Output the (X, Y) coordinate of the center of the cell containing the given text.  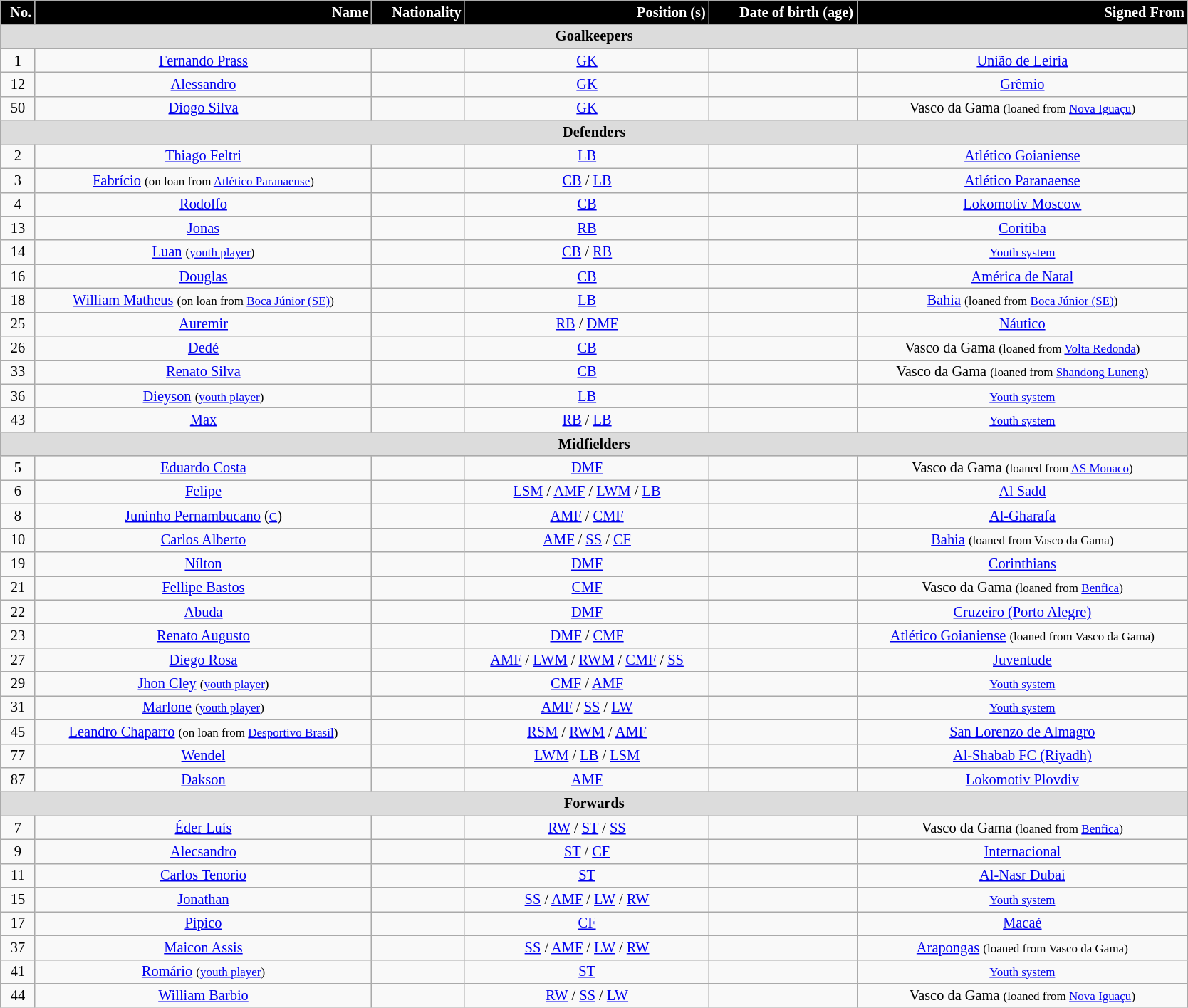
11 (18, 875)
Jonas (204, 228)
Vasco da Gama (loaned from Shandong Luneng) (1023, 372)
Bahia (loaned from Boca Júnior (SE)) (1023, 300)
Position (s) (587, 12)
Macaé (1023, 923)
Coritiba (1023, 228)
RW / ST / SS (587, 828)
Defenders (594, 133)
Jonathan (204, 900)
8 (18, 516)
Renato Augusto (204, 635)
6 (18, 492)
Felipe (204, 492)
9 (18, 851)
LSM / AMF / LWM / LB (587, 492)
Leandro Chaparro (on loan from Desportivo Brasil) (204, 732)
Fabrício (on loan from Atlético Paranaense) (204, 180)
18 (18, 300)
Corinthians (1023, 563)
RSM / RWM / AMF (587, 732)
William Barbio (204, 995)
Bahia (loaned from Vasco da Gama) (1023, 540)
Wendel (204, 756)
Carlos Alberto (204, 540)
América de Natal (1023, 276)
Douglas (204, 276)
Éder Luís (204, 828)
Fellipe Bastos (204, 588)
37 (18, 947)
Auremir (204, 324)
21 (18, 588)
14 (18, 252)
17 (18, 923)
Lokomotiv Moscow (1023, 204)
41 (18, 972)
Atlético Goianiense (loaned from Vasco da Gama) (1023, 635)
Al-Gharafa (1023, 516)
Al-Shabab FC (Riyadh) (1023, 756)
44 (18, 995)
5 (18, 468)
Atlético Goianiense (1023, 156)
29 (18, 684)
Thiago Feltri (204, 156)
7 (18, 828)
Dakson (204, 779)
Al-Nasr Dubai (1023, 875)
Nationality (419, 12)
Internacional (1023, 851)
25 (18, 324)
CB / LB (587, 180)
Abuda (204, 612)
Signed From (1023, 12)
AMF / CMF (587, 516)
RB / LB (587, 420)
19 (18, 563)
Name (204, 12)
CF (587, 923)
Vasco da Gama (loaned from AS Monaco) (1023, 468)
Maicon Assis (204, 947)
Juventude (1023, 660)
Diego Rosa (204, 660)
10 (18, 540)
Grêmio (1023, 84)
Max (204, 420)
43 (18, 420)
Vasco da Gama (loaned from Volta Redonda) (1023, 348)
CMF (587, 588)
Dieyson (youth player) (204, 396)
Forwards (594, 804)
87 (18, 779)
AMF (587, 779)
27 (18, 660)
DMF / CMF (587, 635)
CMF / AMF (587, 684)
Arapongas (loaned from Vasco da Gama) (1023, 947)
Alessandro (204, 84)
Date of birth (age) (783, 12)
Náutico (1023, 324)
2 (18, 156)
LWM / LB / LSM (587, 756)
Goalkeepers (594, 36)
Midfielders (594, 444)
45 (18, 732)
4 (18, 204)
Rodolfo (204, 204)
13 (18, 228)
AMF / LWM / RWM / CMF / SS (587, 660)
Luan (youth player) (204, 252)
Lokomotiv Plovdiv (1023, 779)
Renato Silva (204, 372)
Juninho Pernambucano (C) (204, 516)
RB (587, 228)
RW / SS / LW (587, 995)
Dedé (204, 348)
12 (18, 84)
77 (18, 756)
Atlético Paranaense (1023, 180)
Pipico (204, 923)
AMF / SS / CF (587, 540)
23 (18, 635)
Carlos Tenorio (204, 875)
Alecsandro (204, 851)
Romário (youth player) (204, 972)
36 (18, 396)
Al Sadd (1023, 492)
Marlone (youth player) (204, 707)
ST / CF (587, 851)
Nílton (204, 563)
RB / DMF (587, 324)
William Matheus (on loan from Boca Júnior (SE)) (204, 300)
CB / RB (587, 252)
15 (18, 900)
AMF / SS / LW (587, 707)
No. (18, 12)
26 (18, 348)
União de Leiria (1023, 61)
1 (18, 61)
31 (18, 707)
Fernando Prass (204, 61)
50 (18, 108)
3 (18, 180)
Jhon Cley (youth player) (204, 684)
San Lorenzo de Almagro (1023, 732)
Eduardo Costa (204, 468)
Diogo Silva (204, 108)
16 (18, 276)
Cruzeiro (Porto Alegre) (1023, 612)
33 (18, 372)
22 (18, 612)
